Determine the [x, y] coordinate at the center of the cell enclosing the given text.  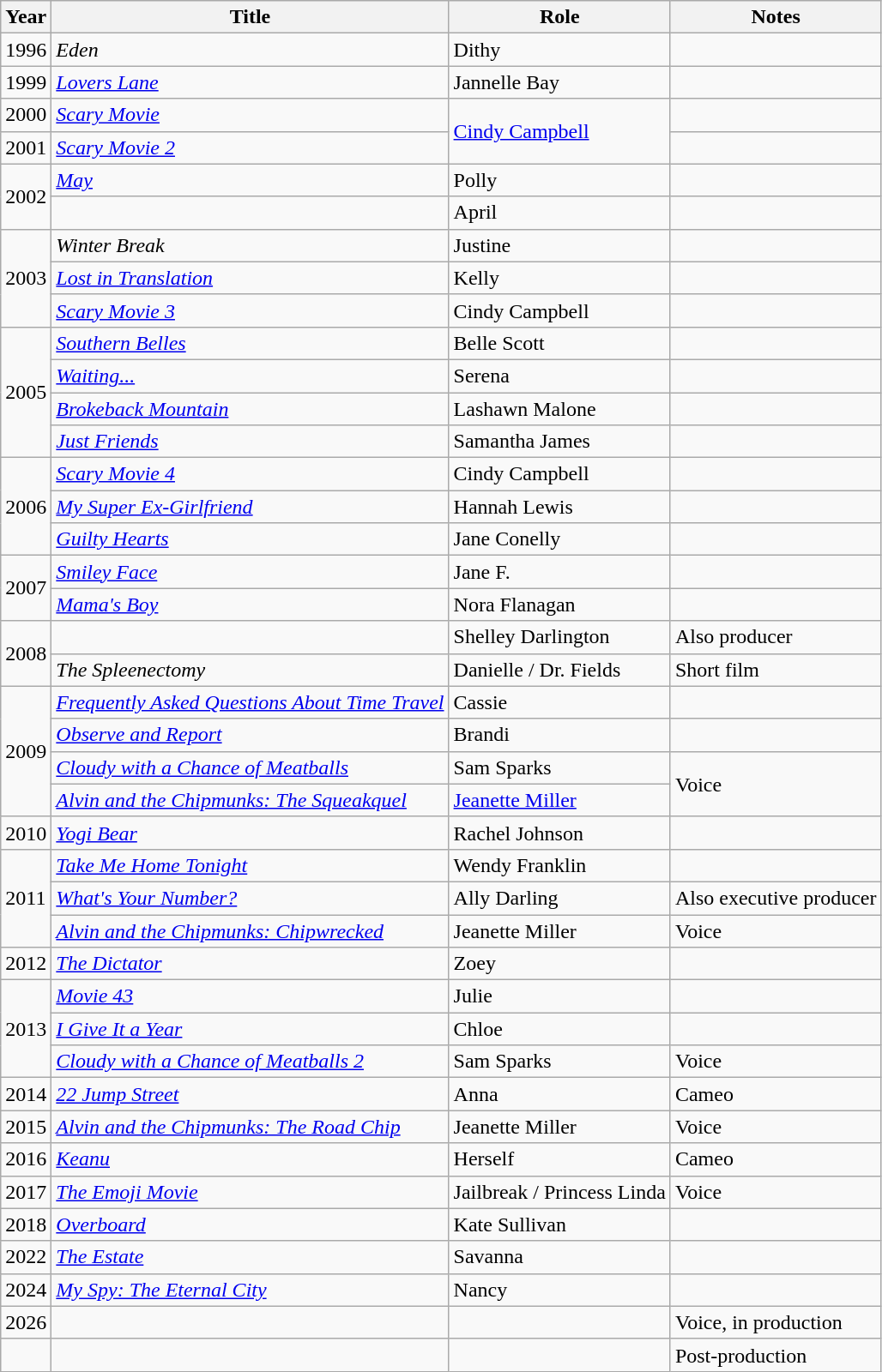
Overboard [251, 1225]
Herself [559, 1159]
Hannah Lewis [559, 507]
Take Me Home Tonight [251, 865]
Cloudy with a Chance of Meatballs 2 [251, 1062]
Brandi [559, 735]
Also executive producer [776, 898]
Lashawn Malone [559, 409]
Mama's Boy [251, 605]
Samantha James [559, 442]
Anna [559, 1094]
Chloe [559, 1029]
2008 [26, 653]
2018 [26, 1225]
2017 [26, 1192]
Shelley Darlington [559, 637]
Waiting... [251, 376]
2015 [26, 1127]
Guilty Hearts [251, 539]
Wendy Franklin [559, 865]
2003 [26, 278]
1996 [26, 50]
Rachel Johnson [559, 833]
The Emoji Movie [251, 1192]
Zoey [559, 964]
Kate Sullivan [559, 1225]
2016 [26, 1159]
Serena [559, 376]
Danielle / Dr. Fields [559, 670]
Jane Conelly [559, 539]
Scary Movie 2 [251, 147]
Frequently Asked Questions About Time Travel [251, 702]
Title [251, 17]
Role [559, 17]
Observe and Report [251, 735]
My Spy: The Eternal City [251, 1290]
2012 [26, 964]
Alvin and the Chipmunks: The Squeakquel [251, 800]
Ally Darling [559, 898]
2000 [26, 115]
Notes [776, 17]
2014 [26, 1094]
2011 [26, 898]
Scary Movie 4 [251, 474]
Year [26, 17]
2001 [26, 147]
Winter Break [251, 245]
Jailbreak / Princess Linda [559, 1192]
Nancy [559, 1290]
22 Jump Street [251, 1094]
The Estate [251, 1257]
2009 [26, 751]
Scary Movie 3 [251, 310]
Jane F. [559, 572]
Yogi Bear [251, 833]
Jannelle Bay [559, 82]
Belle Scott [559, 343]
Voice, in production [776, 1322]
Polly [559, 180]
The Dictator [251, 964]
Nora Flanagan [559, 605]
April [559, 213]
Smiley Face [251, 572]
2007 [26, 588]
2010 [26, 833]
Lovers Lane [251, 82]
Alvin and the Chipmunks: Chipwrecked [251, 930]
Kelly [559, 278]
2013 [26, 1029]
2024 [26, 1290]
Just Friends [251, 442]
Southern Belles [251, 343]
Alvin and the Chipmunks: The Road Chip [251, 1127]
Lost in Translation [251, 278]
2022 [26, 1257]
Movie 43 [251, 996]
Eden [251, 50]
Post-production [776, 1355]
2026 [26, 1322]
Cloudy with a Chance of Meatballs [251, 767]
My Super Ex-Girlfriend [251, 507]
2002 [26, 196]
What's Your Number? [251, 898]
I Give It a Year [251, 1029]
2006 [26, 507]
Scary Movie [251, 115]
Cassie [559, 702]
Savanna [559, 1257]
Keanu [251, 1159]
May [251, 180]
Short film [776, 670]
2005 [26, 392]
Brokeback Mountain [251, 409]
The Spleenectomy [251, 670]
Julie [559, 996]
Justine [559, 245]
Also producer [776, 637]
1999 [26, 82]
Dithy [559, 50]
